Search for the cell housing the specified text and yield its [x, y] center coordinate. 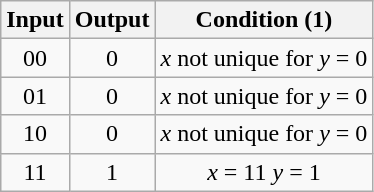
11 [35, 172]
00 [35, 58]
x = 11 y = 1 [264, 172]
Condition (1) [264, 20]
01 [35, 96]
1 [112, 172]
10 [35, 134]
Input [35, 20]
Output [112, 20]
